From the cell containing the given text, extract its center point as (X, Y) coordinate. 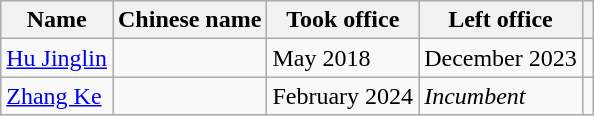
Chinese name (189, 20)
Hu Jinglin (57, 58)
Name (57, 20)
December 2023 (501, 58)
Zhang Ke (57, 96)
February 2024 (343, 96)
May 2018 (343, 58)
Left office (501, 20)
Took office (343, 20)
Incumbent (501, 96)
